Locate the cell with the specified text and output its [x, y] center coordinate. 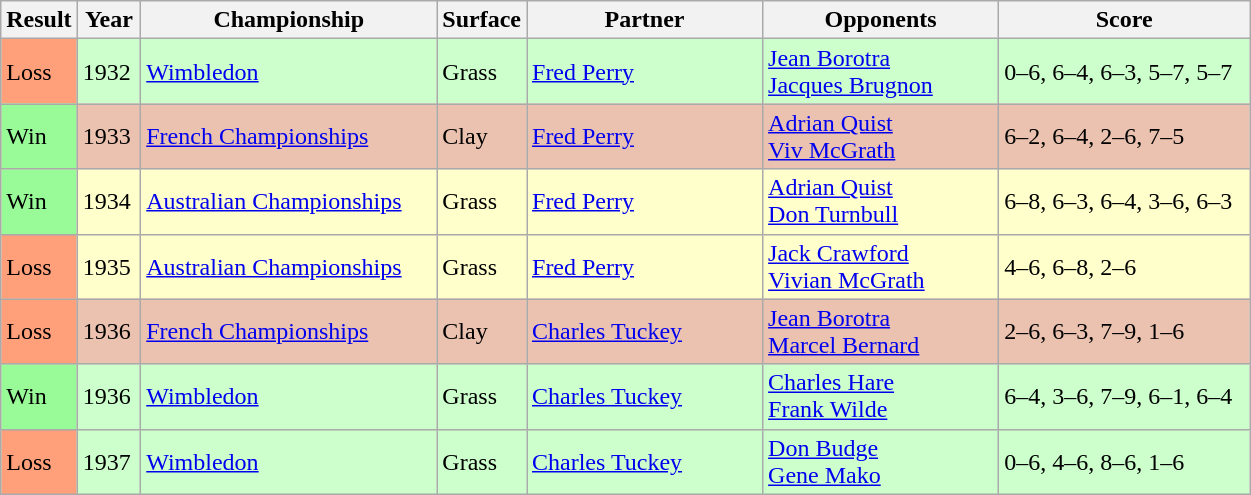
1933 [109, 136]
Adrian Quist Don Turnbull [881, 202]
Partner [644, 20]
1935 [109, 266]
Surface [482, 20]
Don Budge Gene Mako [881, 462]
Score [1124, 20]
Year [109, 20]
Jack Crawford Vivian McGrath [881, 266]
Opponents [881, 20]
Jean Borotra Jacques Brugnon [881, 72]
1937 [109, 462]
1934 [109, 202]
6–8, 6–3, 6–4, 3–6, 6–3 [1124, 202]
0–6, 4–6, 8–6, 1–6 [1124, 462]
1932 [109, 72]
Jean Borotra Marcel Bernard [881, 332]
6–2, 6–4, 2–6, 7–5 [1124, 136]
4–6, 6–8, 2–6 [1124, 266]
6–4, 3–6, 7–9, 6–1, 6–4 [1124, 396]
0–6, 6–4, 6–3, 5–7, 5–7 [1124, 72]
Adrian Quist Viv McGrath [881, 136]
Result [39, 20]
2–6, 6–3, 7–9, 1–6 [1124, 332]
Charles Hare Frank Wilde [881, 396]
Championship [289, 20]
